From the cell containing the given text, extract its center point as [X, Y] coordinate. 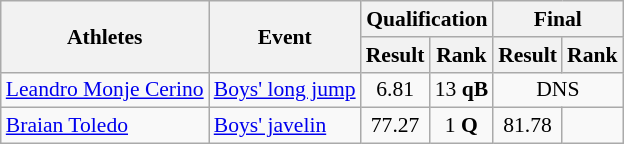
Final [558, 19]
Boys' long jump [285, 90]
Event [285, 36]
Qualification [427, 19]
77.27 [396, 126]
1 Q [462, 126]
Braian Toledo [105, 126]
81.78 [528, 126]
13 qB [462, 90]
Leandro Monje Cerino [105, 90]
6.81 [396, 90]
Boys' javelin [285, 126]
DNS [558, 90]
Athletes [105, 36]
